Output the [X, Y] coordinate of the center of the cell containing the given text.  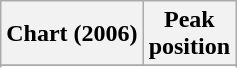
Peakposition [189, 34]
Chart (2006) [72, 34]
